Provide the [X, Y] coordinate of the cell's center where the given text is located.  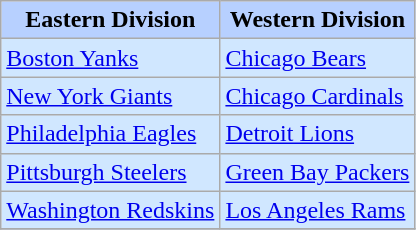
Chicago Bears [318, 58]
Los Angeles Rams [318, 210]
New York Giants [110, 96]
Philadelphia Eagles [110, 134]
Chicago Cardinals [318, 96]
Green Bay Packers [318, 172]
Eastern Division [110, 20]
Boston Yanks [110, 58]
Pittsburgh Steelers [110, 172]
Washington Redskins [110, 210]
Detroit Lions [318, 134]
Western Division [318, 20]
